Extract the [x, y] coordinate from the center of the cell holding the provided text.  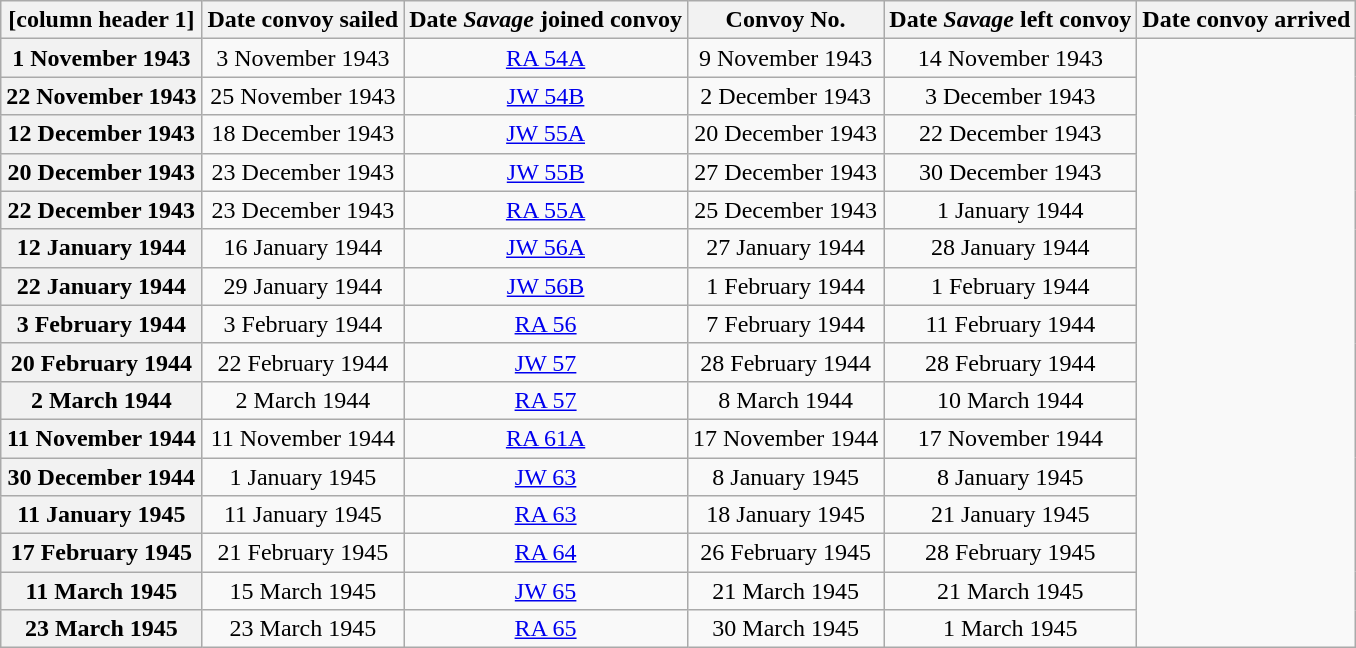
11 March 1945 [102, 591]
3 December 1943 [1010, 96]
22 January 1944 [102, 286]
27 January 1944 [785, 248]
12 January 1944 [102, 248]
22 February 1944 [303, 362]
30 December 1944 [102, 477]
RA 55A [546, 210]
7 February 1944 [785, 324]
RA 63 [546, 515]
JW 54B [546, 96]
1 November 1943 [102, 58]
18 December 1943 [303, 134]
Date Savage left convoy [1010, 20]
JW 57 [546, 362]
29 January 1944 [303, 286]
RA 57 [546, 400]
25 November 1943 [303, 96]
27 December 1943 [785, 172]
15 March 1945 [303, 591]
26 February 1945 [785, 553]
12 December 1943 [102, 134]
JW 55B [546, 172]
RA 56 [546, 324]
Date convoy sailed [303, 20]
30 March 1945 [785, 629]
RA 64 [546, 553]
16 January 1944 [303, 248]
3 November 1943 [303, 58]
[column header 1] [102, 20]
Convoy No. [785, 20]
21 February 1945 [303, 553]
RA 65 [546, 629]
28 February 1945 [1010, 553]
11 February 1944 [1010, 324]
JW 55A [546, 134]
25 December 1943 [785, 210]
JW 63 [546, 477]
JW 65 [546, 591]
28 January 1944 [1010, 248]
RA 54A [546, 58]
17 February 1945 [102, 553]
Date Savage joined convoy [546, 20]
JW 56B [546, 286]
RA 61A [546, 438]
20 February 1944 [102, 362]
18 January 1945 [785, 515]
1 January 1945 [303, 477]
21 January 1945 [1010, 515]
1 January 1944 [1010, 210]
9 November 1943 [785, 58]
JW 56A [546, 248]
8 March 1944 [785, 400]
14 November 1943 [1010, 58]
Date convoy arrived [1246, 20]
22 November 1943 [102, 96]
30 December 1943 [1010, 172]
10 March 1944 [1010, 400]
2 December 1943 [785, 96]
1 March 1945 [1010, 629]
